Return the [X, Y] coordinate for the center point of the cell that contains the specified text.  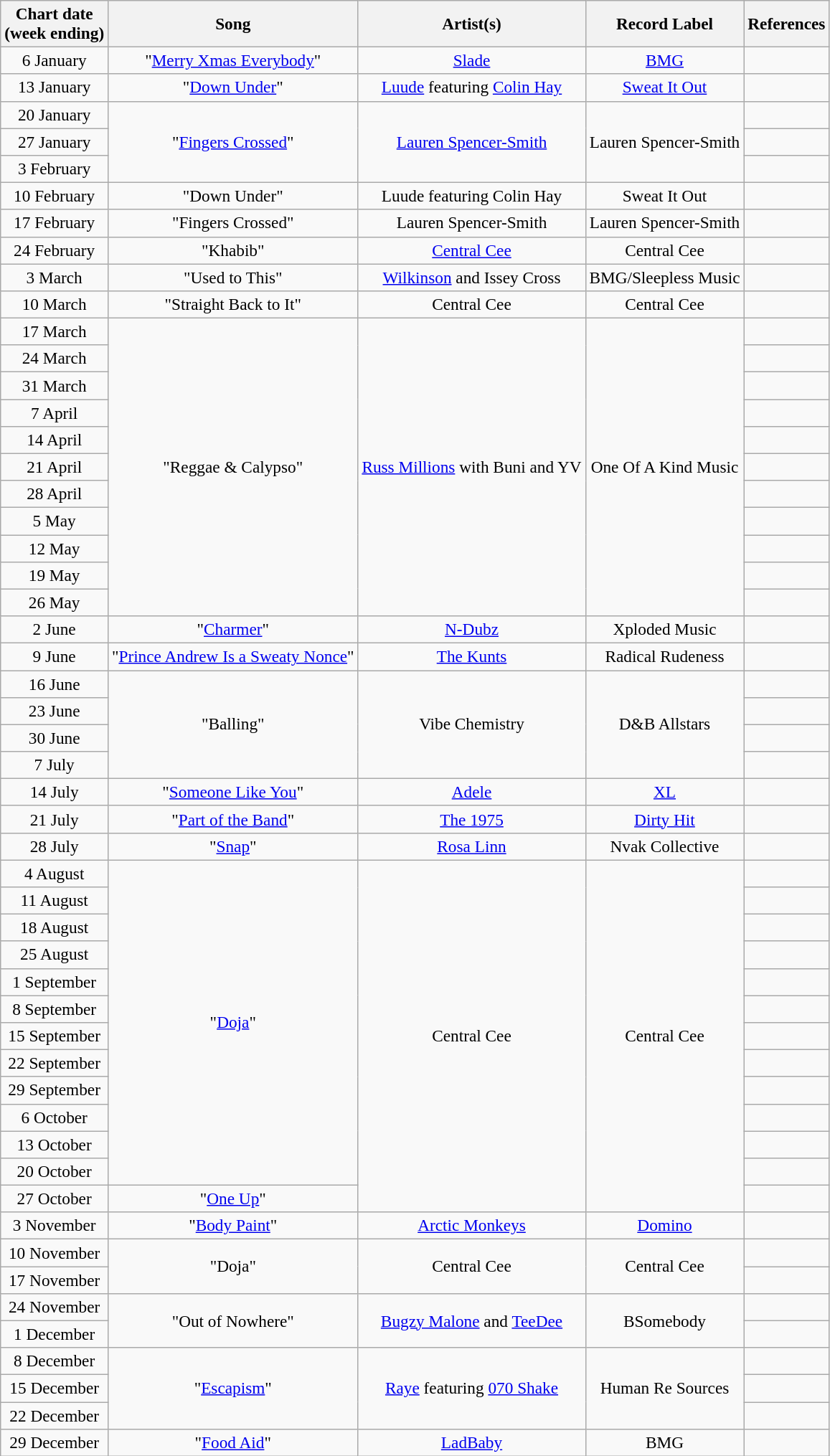
"Escapism" [233, 1389]
10 November [55, 1252]
29 September [55, 1090]
29 December [55, 1442]
3 November [55, 1226]
BSomebody [664, 1320]
LadBaby [472, 1442]
Human Re Sources [664, 1389]
19 May [55, 575]
23 June [55, 711]
Arctic Monkeys [472, 1226]
Dirty Hit [664, 819]
"Used to This" [233, 277]
17 March [55, 331]
28 July [55, 846]
One Of A Kind Music [664, 467]
1 September [55, 982]
10 February [55, 196]
"One Up" [233, 1199]
27 January [55, 141]
17 November [55, 1280]
"Prince Andrew Is a Sweaty Nonce" [233, 656]
20 January [55, 115]
Raye featuring 070 Shake [472, 1389]
Wilkinson and Issey Cross [472, 277]
BMG/Sleepless Music [664, 277]
"Khabib" [233, 250]
8 December [55, 1361]
22 December [55, 1415]
Vibe Chemistry [472, 724]
Record Label [664, 23]
References [786, 23]
Russ Millions with Buni and YV [472, 467]
Radical Rudeness [664, 656]
Adele [472, 792]
24 November [55, 1307]
"Charmer" [233, 629]
12 May [55, 548]
Song [233, 23]
Chart date(week ending) [55, 23]
The Kunts [472, 656]
Artist(s) [472, 23]
24 February [55, 250]
"Balling" [233, 724]
5 May [55, 521]
21 July [55, 819]
22 September [55, 1063]
13 October [55, 1144]
Rosa Linn [472, 846]
18 August [55, 927]
Xploded Music [664, 629]
7 July [55, 765]
"Part of the Band" [233, 819]
31 March [55, 385]
27 October [55, 1199]
"Out of Nowhere" [233, 1320]
14 July [55, 792]
6 January [55, 60]
N-Dubz [472, 629]
6 October [55, 1117]
Slade [472, 60]
14 April [55, 440]
21 April [55, 467]
15 September [55, 1036]
17 February [55, 223]
"Body Paint" [233, 1226]
Bugzy Malone and TeeDee [472, 1320]
8 September [55, 1008]
"Snap" [233, 846]
7 April [55, 412]
"Someone Like You" [233, 792]
3 February [55, 169]
30 June [55, 738]
13 January [55, 88]
9 June [55, 656]
26 May [55, 602]
Domino [664, 1226]
28 April [55, 494]
"Reggae & Calypso" [233, 467]
25 August [55, 955]
Nvak Collective [664, 846]
D&B Allstars [664, 724]
24 March [55, 359]
16 June [55, 684]
3 March [55, 277]
2 June [55, 629]
4 August [55, 873]
1 December [55, 1334]
"Straight Back to It" [233, 304]
15 December [55, 1388]
11 August [55, 900]
"Food Aid" [233, 1442]
20 October [55, 1171]
10 March [55, 304]
"Merry Xmas Everybody" [233, 60]
The 1975 [472, 819]
XL [664, 792]
